Extract the (X, Y) coordinate from the center of the cell holding the provided text.  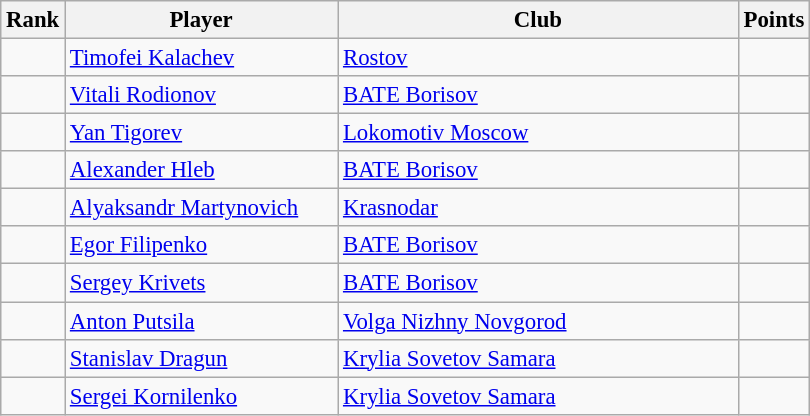
Timofei Kalachev (202, 58)
Points (774, 20)
Anton Putsila (202, 321)
Rank (33, 20)
Volga Nizhny Novgorod (538, 321)
Yan Tigorev (202, 133)
Rostov (538, 58)
Krasnodar (538, 208)
Club (538, 20)
Egor Filipenko (202, 245)
Player (202, 20)
Vitali Rodionov (202, 95)
Lokomotiv Moscow (538, 133)
Alexander Hleb (202, 170)
Stanislav Dragun (202, 358)
Alyaksandr Martynovich (202, 208)
Sergei Kornilenko (202, 396)
Sergey Krivets (202, 283)
